Detect which cell encompasses the target text, then output its [X, Y] center coordinate. 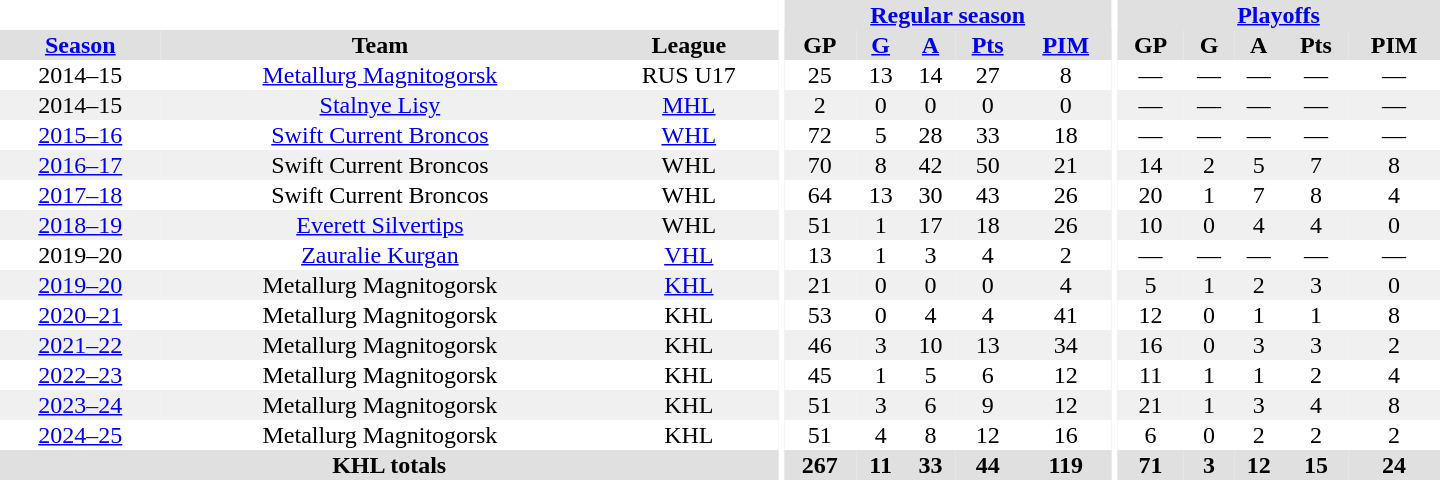
Stalnye Lisy [380, 105]
KHL totals [389, 465]
2016–17 [80, 165]
2021–22 [80, 345]
2020–21 [80, 315]
2017–18 [80, 195]
RUS U17 [688, 75]
20 [1150, 195]
MHL [688, 105]
2022–23 [80, 375]
71 [1150, 465]
25 [820, 75]
Regular season [948, 15]
Team [380, 45]
53 [820, 315]
119 [1066, 465]
2024–25 [80, 435]
Zauralie Kurgan [380, 255]
15 [1316, 465]
2018–19 [80, 225]
42 [931, 165]
267 [820, 465]
72 [820, 135]
43 [988, 195]
28 [931, 135]
27 [988, 75]
17 [931, 225]
45 [820, 375]
2023–24 [80, 405]
34 [1066, 345]
Everett Silvertips [380, 225]
30 [931, 195]
41 [1066, 315]
2015–16 [80, 135]
24 [1394, 465]
VHL [688, 255]
Playoffs [1278, 15]
Season [80, 45]
9 [988, 405]
44 [988, 465]
50 [988, 165]
League [688, 45]
64 [820, 195]
70 [820, 165]
46 [820, 345]
